Determine the [x, y] coordinate at the center of the cell enclosing the given text.  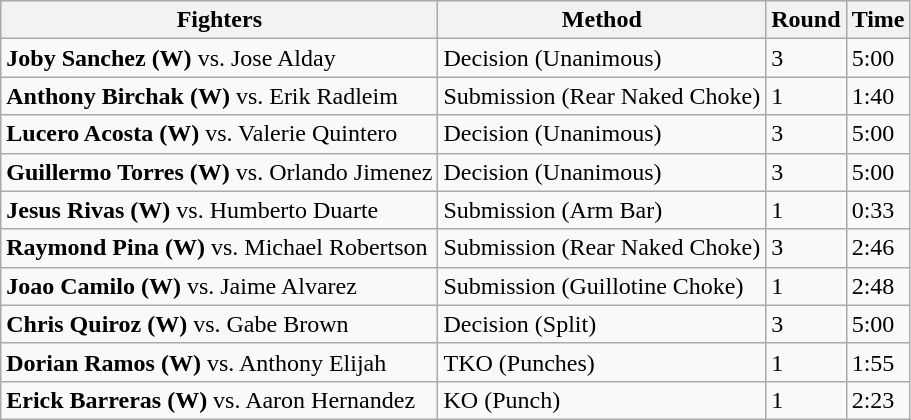
2:46 [878, 248]
Submission (Guillotine Choke) [602, 286]
Lucero Acosta (W) vs. Valerie Quintero [220, 134]
Jesus Rivas (W) vs. Humberto Duarte [220, 210]
TKO (Punches) [602, 362]
Method [602, 20]
Chris Quiroz (W) vs. Gabe Brown [220, 324]
Raymond Pina (W) vs. Michael Robertson [220, 248]
Submission (Arm Bar) [602, 210]
Erick Barreras (W) vs. Aaron Hernandez [220, 400]
KO (Punch) [602, 400]
Joao Camilo (W) vs. Jaime Alvarez [220, 286]
Dorian Ramos (W) vs. Anthony Elijah [220, 362]
1:55 [878, 362]
1:40 [878, 96]
Guillermo Torres (W) vs. Orlando Jimenez [220, 172]
2:48 [878, 286]
Joby Sanchez (W) vs. Jose Alday [220, 58]
Round [806, 20]
Time [878, 20]
Fighters [220, 20]
Anthony Birchak (W) vs. Erik Radleim [220, 96]
Decision (Split) [602, 324]
2:23 [878, 400]
0:33 [878, 210]
